Locate the cell with the specified text and output its [x, y] center coordinate. 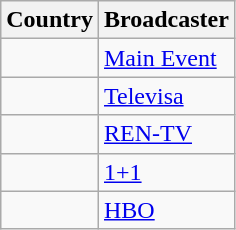
Broadcaster [166, 20]
HBO [166, 210]
REN-TV [166, 134]
Televisa [166, 96]
Country [50, 20]
Main Event [166, 58]
1+1 [166, 172]
